Return [x, y] of the center of cell containing provided text 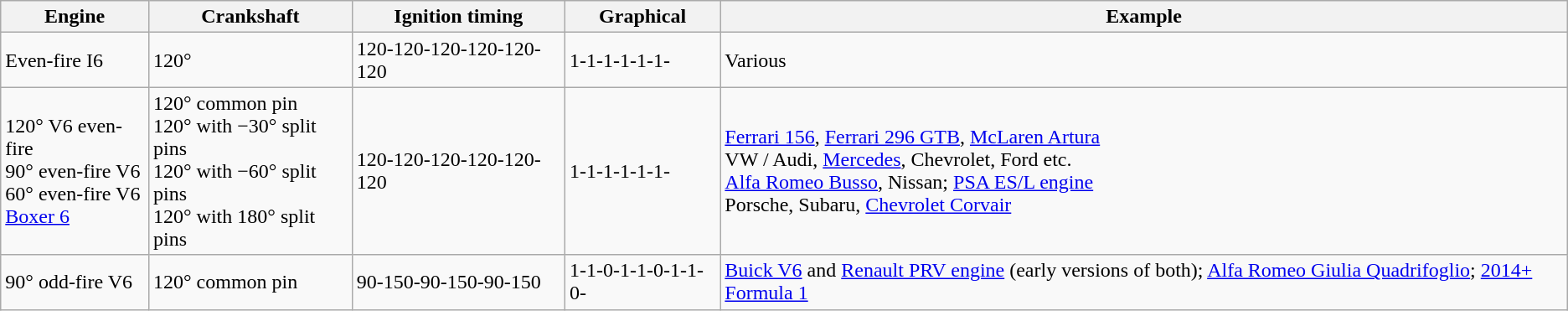
90° odd-fire V6 [75, 282]
Engine [75, 17]
120° [250, 60]
120° common pin [250, 282]
Buick V6 and Renault PRV engine (early versions of both); Alfa Romeo Giulia Quadrifoglio; 2014+ Formula 1 [1144, 282]
1-1-0-1-1-0-1-1-0- [642, 282]
Graphical [642, 17]
120° common pin 120° with −30° split pins 120° with −60° split pins 120° with 180° split pins [250, 171]
Example [1144, 17]
Ignition timing [458, 17]
Even-fire I6 [75, 60]
120° V6 even-fire 90° even-fire V6 60° even-fire V6 Boxer 6 [75, 171]
Various [1144, 60]
Crankshaft [250, 17]
90-150-90-150-90-150 [458, 282]
